Find where the given text appears and provide that cell's center as [X, Y] coordinate. 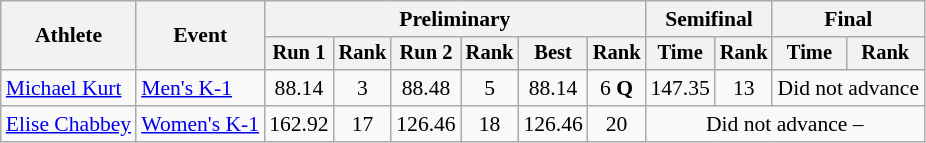
Run 1 [298, 54]
Men's K-1 [200, 88]
17 [363, 124]
Final [848, 19]
88.48 [426, 88]
Elise Chabbey [68, 124]
Athlete [68, 36]
Did not advance – [784, 124]
Women's K-1 [200, 124]
5 [490, 88]
18 [490, 124]
Run 2 [426, 54]
Best [552, 54]
6 Q [617, 88]
Semifinal [708, 19]
162.92 [298, 124]
20 [617, 124]
Preliminary [454, 19]
Did not advance [848, 88]
Event [200, 36]
13 [744, 88]
147.35 [680, 88]
Michael Kurt [68, 88]
3 [363, 88]
